From the cell containing the given text, extract its center point as (X, Y) coordinate. 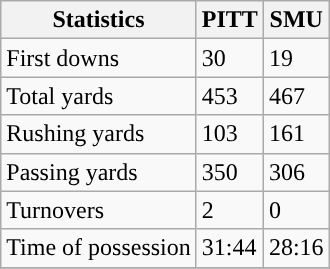
467 (296, 96)
Rushing yards (99, 134)
SMU (296, 20)
19 (296, 58)
Time of possession (99, 248)
Turnovers (99, 210)
453 (230, 96)
350 (230, 172)
30 (230, 58)
Passing yards (99, 172)
306 (296, 172)
PITT (230, 20)
28:16 (296, 248)
161 (296, 134)
103 (230, 134)
2 (230, 210)
31:44 (230, 248)
Statistics (99, 20)
First downs (99, 58)
0 (296, 210)
Total yards (99, 96)
